Provide the (x, y) coordinate of the cell's center where the given text is located.  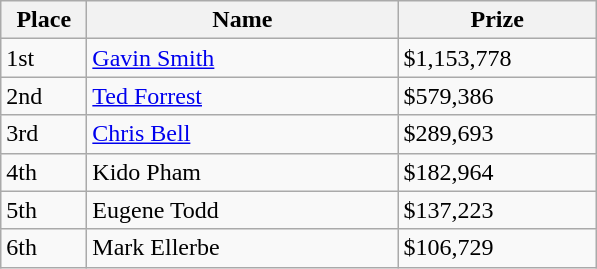
3rd (44, 134)
$579,386 (498, 96)
Name (242, 20)
1st (44, 58)
4th (44, 172)
$106,729 (498, 248)
5th (44, 210)
$1,153,778 (498, 58)
Kido Pham (242, 172)
$289,693 (498, 134)
$137,223 (498, 210)
$182,964 (498, 172)
Mark Ellerbe (242, 248)
2nd (44, 96)
Ted Forrest (242, 96)
6th (44, 248)
Chris Bell (242, 134)
Gavin Smith (242, 58)
Place (44, 20)
Eugene Todd (242, 210)
Prize (498, 20)
